For the text-containing cell, return its midpoint in (X, Y) coordinate format. 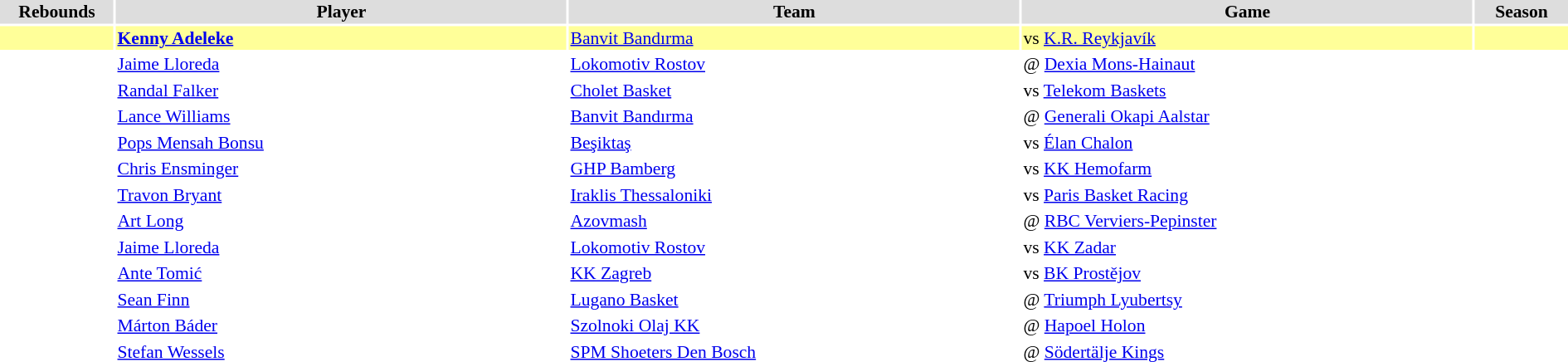
Randal Falker (342, 90)
Rebounds (56, 12)
vs BK Prostějov (1248, 273)
Szolnoki Olaj KK (795, 325)
Márton Báder (342, 325)
Kenny Adeleke (342, 38)
@ Generali Okapi Aalstar (1248, 116)
vs Paris Basket Racing (1248, 194)
GHP Bamberg (795, 169)
@ Dexia Mons-Hainaut (1248, 64)
Cholet Basket (795, 90)
vs K.R. Reykjavík (1248, 38)
Iraklis Thessaloniki (795, 194)
Ante Tomić (342, 273)
@ Triumph Lyubertsy (1248, 299)
Lance Williams (342, 116)
vs Telekom Baskets (1248, 90)
Team (795, 12)
@ Hapoel Holon (1248, 325)
vs KK Zadar (1248, 247)
vs Élan Chalon (1248, 143)
Sean Finn (342, 299)
vs KK Hemofarm (1248, 169)
Player (342, 12)
@ RBC Verviers-Pepinster (1248, 221)
Chris Ensminger (342, 169)
Game (1248, 12)
Season (1522, 12)
Art Long (342, 221)
Beşiktaş (795, 143)
Lugano Basket (795, 299)
KK Zagreb (795, 273)
Pops Mensah Bonsu (342, 143)
Azovmash (795, 221)
Travon Bryant (342, 194)
